From the cell containing the given text, extract its center point as (X, Y) coordinate. 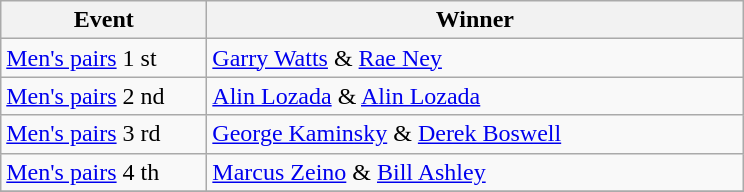
Men's pairs 4 th (104, 172)
Marcus Zeino & Bill Ashley (475, 172)
Event (104, 20)
Men's pairs 2 nd (104, 96)
George Kaminsky & Derek Boswell (475, 134)
Garry Watts & Rae Ney (475, 58)
Men's pairs 3 rd (104, 134)
Men's pairs 1 st (104, 58)
Winner (475, 20)
Alin Lozada & Alin Lozada (475, 96)
